Provide the (x, y) coordinate of the cell's center where the given text is located.  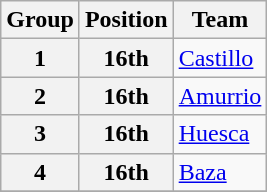
Baza (220, 172)
Amurrio (220, 96)
Group (40, 20)
3 (40, 134)
2 (40, 96)
Huesca (220, 134)
1 (40, 58)
Castillo (220, 58)
Position (126, 20)
Team (220, 20)
4 (40, 172)
